Return the [x, y] coordinate for the center point of the cell that contains the specified text.  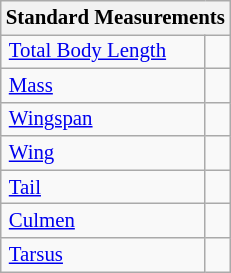
Culmen [104, 221]
Tarsus [104, 255]
Tail [104, 187]
Total Body Length [104, 51]
Wing [104, 153]
Wingspan [104, 119]
Standard Measurements [116, 18]
Mass [104, 85]
